From the cell containing the given text, extract its center point as [X, Y] coordinate. 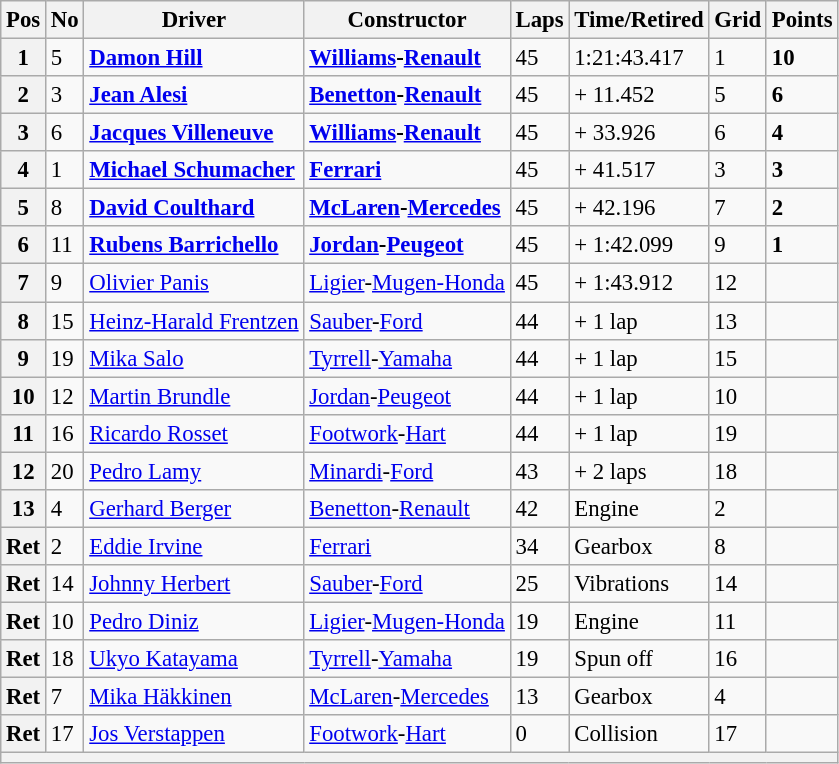
Gerhard Berger [194, 509]
Jos Verstappen [194, 734]
Time/Retired [639, 20]
Olivier Panis [194, 283]
42 [540, 509]
Driver [194, 20]
34 [540, 546]
No [65, 20]
Michael Schumacher [194, 170]
Damon Hill [194, 58]
Pos [24, 20]
Constructor [407, 20]
Ukyo Katayama [194, 659]
20 [65, 471]
+ 11.452 [639, 95]
Ricardo Rosset [194, 433]
Heinz-Harald Frentzen [194, 321]
Minardi-Ford [407, 471]
+ 33.926 [639, 133]
David Coulthard [194, 208]
Pedro Diniz [194, 621]
+ 2 laps [639, 471]
Vibrations [639, 584]
Collision [639, 734]
Laps [540, 20]
Jacques Villeneuve [194, 133]
1:21:43.417 [639, 58]
43 [540, 471]
0 [540, 734]
+ 42.196 [639, 208]
Grid [738, 20]
Pedro Lamy [194, 471]
Mika Salo [194, 358]
Martin Brundle [194, 396]
25 [540, 584]
Jean Alesi [194, 95]
Eddie Irvine [194, 546]
Points [802, 20]
+ 1:43.912 [639, 283]
Mika Häkkinen [194, 697]
+ 41.517 [639, 170]
+ 1:42.099 [639, 245]
Rubens Barrichello [194, 245]
Johnny Herbert [194, 584]
Spun off [639, 659]
